Extract the [X, Y] coordinate from the center of the cell holding the provided text.  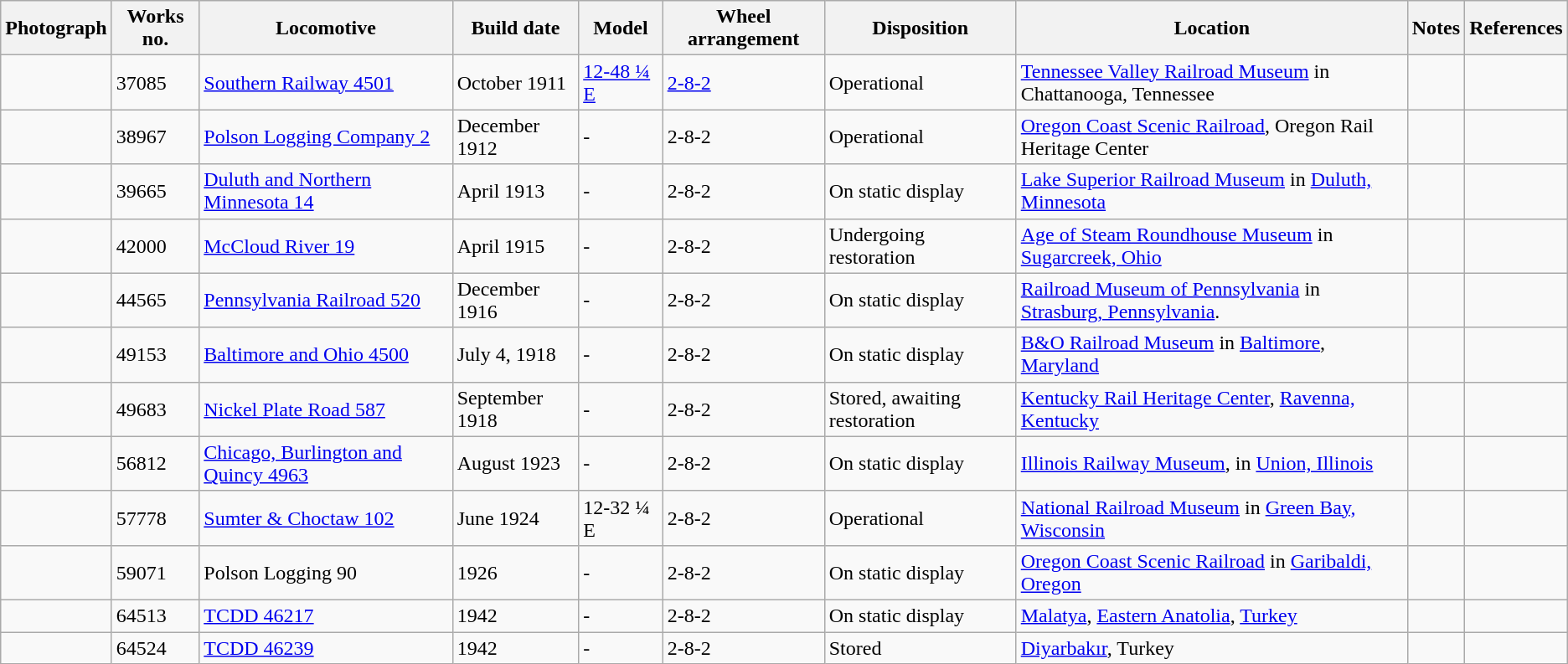
12-32 ¼ E [621, 517]
Model [621, 28]
Illinois Railway Museum, in Union, Illinois [1211, 464]
42000 [156, 246]
December 1916 [516, 300]
April 1915 [516, 246]
Location [1211, 28]
B&O Railroad Museum in Baltimore, Maryland [1211, 355]
June 1924 [516, 517]
57778 [156, 517]
September 1918 [516, 409]
Nickel Plate Road 587 [326, 409]
Pennsylvania Railroad 520 [326, 300]
Oregon Coast Scenic Railroad, Oregon Rail Heritage Center [1211, 137]
49153 [156, 355]
Baltimore and Ohio 4500 [326, 355]
Build date [516, 28]
Photograph [56, 28]
Lake Superior Railroad Museum in Duluth, Minnesota [1211, 191]
Polson Logging 90 [326, 573]
Tennessee Valley Railroad Museum in Chattanooga, Tennessee [1211, 82]
Sumter & Choctaw 102 [326, 517]
October 1911 [516, 82]
Chicago, Burlington and Quincy 4963 [326, 464]
Locomotive [326, 28]
37085 [156, 82]
Oregon Coast Scenic Railroad in Garibaldi, Oregon [1211, 573]
Polson Logging Company 2 [326, 137]
Diyarbakır, Turkey [1211, 647]
38967 [156, 137]
64524 [156, 647]
49683 [156, 409]
Undergoing restoration [920, 246]
Kentucky Rail Heritage Center, Ravenna, Kentucky [1211, 409]
39665 [156, 191]
Duluth and Northern Minnesota 14 [326, 191]
Notes [1436, 28]
December 1912 [516, 137]
August 1923 [516, 464]
12-48 ¼ E [621, 82]
Works no. [156, 28]
Stored, awaiting restoration [920, 409]
Railroad Museum of Pennsylvania in Strasburg, Pennsylvania. [1211, 300]
Stored [920, 647]
References [1516, 28]
TCDD 46217 [326, 615]
Malatya, Eastern Anatolia, Turkey [1211, 615]
1926 [516, 573]
Wheel arrangement [744, 28]
59071 [156, 573]
Disposition [920, 28]
Age of Steam Roundhouse Museum in Sugarcreek, Ohio [1211, 246]
July 4, 1918 [516, 355]
TCDD 46239 [326, 647]
April 1913 [516, 191]
64513 [156, 615]
Southern Railway 4501 [326, 82]
McCloud River 19 [326, 246]
56812 [156, 464]
National Railroad Museum in Green Bay, Wisconsin [1211, 517]
44565 [156, 300]
